From the cell containing the given text, extract its center point as (X, Y) coordinate. 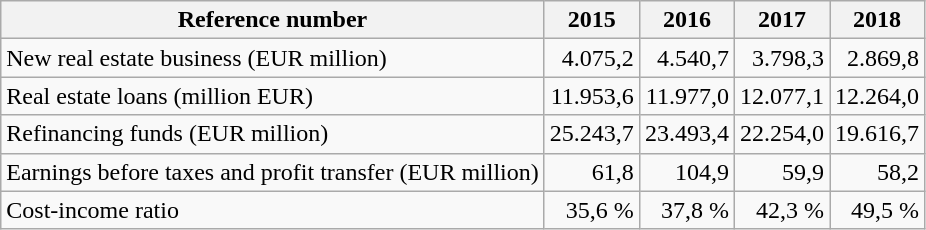
3.798,3 (782, 58)
2016 (686, 20)
25.243,7 (592, 134)
35,6 % (592, 210)
42,3 % (782, 210)
49,5 % (878, 210)
Real estate loans (million EUR) (273, 96)
4.075,2 (592, 58)
Refinancing funds (EUR million) (273, 134)
11.953,6 (592, 96)
Earnings before taxes and profit transfer (EUR million) (273, 172)
New real estate business (EUR million) (273, 58)
12.264,0 (878, 96)
58,2 (878, 172)
22.254,0 (782, 134)
23.493,4 (686, 134)
2.869,8 (878, 58)
2017 (782, 20)
59,9 (782, 172)
11.977,0 (686, 96)
Cost-income ratio (273, 210)
2018 (878, 20)
61,8 (592, 172)
2015 (592, 20)
4.540,7 (686, 58)
Reference number (273, 20)
104,9 (686, 172)
37,8 % (686, 210)
19.616,7 (878, 134)
12.077,1 (782, 96)
